Return [X, Y] of the center of cell containing provided text 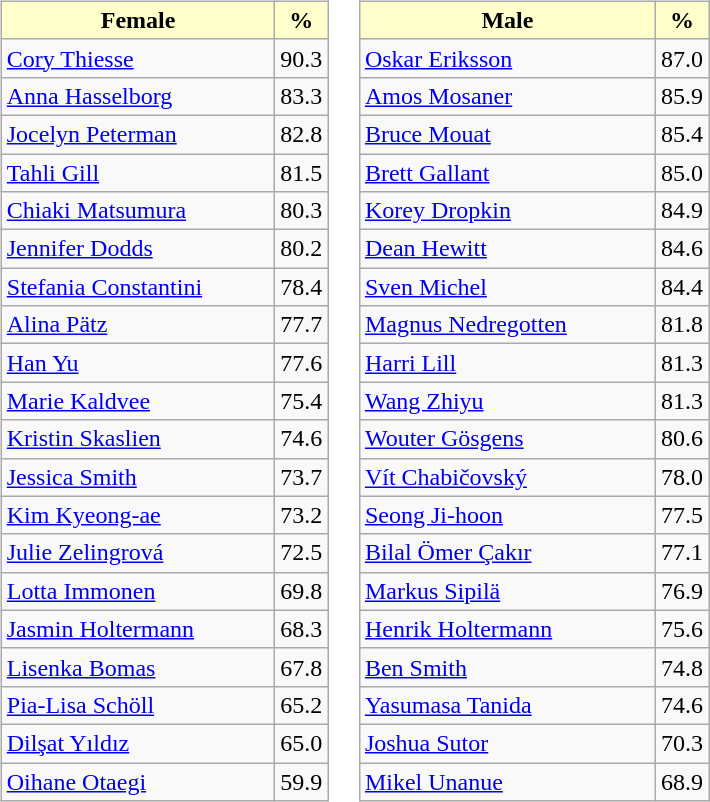
67.8 [302, 667]
Seong Ji-hoon [507, 515]
59.9 [302, 781]
Mikel Unanue [507, 781]
Kristin Skaslien [138, 439]
81.5 [302, 173]
80.6 [682, 439]
68.9 [682, 781]
Wang Zhiyu [507, 401]
72.5 [302, 553]
Amos Mosaner [507, 96]
Jasmin Holtermann [138, 629]
68.3 [302, 629]
69.8 [302, 591]
84.4 [682, 287]
78.0 [682, 477]
76.9 [682, 591]
Lotta Immonen [138, 591]
74.8 [682, 667]
Markus Sipilä [507, 591]
Marie Kaldvee [138, 401]
85.9 [682, 96]
Stefania Constantini [138, 287]
Kim Kyeong-ae [138, 515]
Harri Lill [507, 363]
Ben Smith [507, 667]
Brett Gallant [507, 173]
Korey Dropkin [507, 211]
Lisenka Bomas [138, 667]
75.4 [302, 401]
Jocelyn Peterman [138, 134]
85.4 [682, 134]
73.2 [302, 515]
90.3 [302, 58]
Vít Chabičovský [507, 477]
75.6 [682, 629]
Pia-Lisa Schöll [138, 705]
Dean Hewitt [507, 249]
Yasumasa Tanida [507, 705]
Joshua Sutor [507, 743]
Oskar Eriksson [507, 58]
82.8 [302, 134]
80.3 [302, 211]
Tahli Gill [138, 173]
Bruce Mouat [507, 134]
Jennifer Dodds [138, 249]
83.3 [302, 96]
73.7 [302, 477]
Magnus Nedregotten [507, 325]
65.2 [302, 705]
85.0 [682, 173]
78.4 [302, 287]
80.2 [302, 249]
81.8 [682, 325]
Bilal Ömer Çakır [507, 553]
Chiaki Matsumura [138, 211]
84.6 [682, 249]
70.3 [682, 743]
Sven Michel [507, 287]
77.5 [682, 515]
87.0 [682, 58]
77.7 [302, 325]
Dilşat Yıldız [138, 743]
Wouter Gösgens [507, 439]
Alina Pätz [138, 325]
Han Yu [138, 363]
Julie Zelingrová [138, 553]
Anna Hasselborg [138, 96]
77.1 [682, 553]
Male [507, 20]
65.0 [302, 743]
77.6 [302, 363]
Cory Thiesse [138, 58]
Female [138, 20]
Oihane Otaegi [138, 781]
84.9 [682, 211]
Jessica Smith [138, 477]
Henrik Holtermann [507, 629]
